Extract the [x, y] coordinate from the center of the cell holding the provided text.  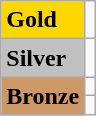
Silver [43, 58]
Bronze [43, 96]
Gold [43, 20]
